Provide the [x, y] coordinate of the cell's center where the given text is located.  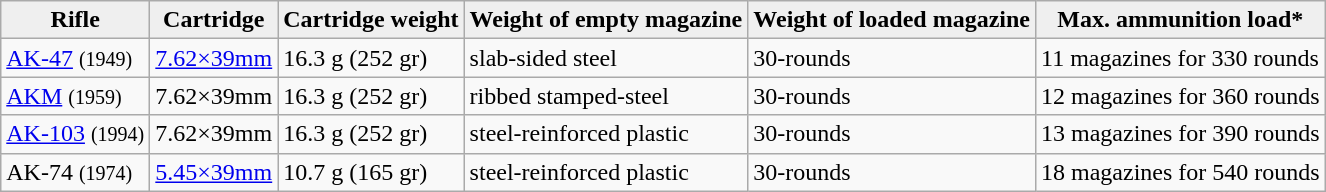
Weight of empty magazine [606, 20]
AK-74 (1974) [76, 172]
11 magazines for 330 rounds [1180, 58]
18 magazines for 540 rounds [1180, 172]
Max. ammunition load* [1180, 20]
AKM (1959) [76, 96]
Cartridge weight [371, 20]
slab-sided steel [606, 58]
Cartridge [214, 20]
5.45×39mm [214, 172]
AK-103 (1994) [76, 134]
10.7 g (165 gr) [371, 172]
Weight of loaded magazine [892, 20]
13 magazines for 390 rounds [1180, 134]
AK-47 (1949) [76, 58]
ribbed stamped-steel [606, 96]
12 magazines for 360 rounds [1180, 96]
Rifle [76, 20]
